Capture the cell that displays the provided text and extract its [X, Y] central coordinate. 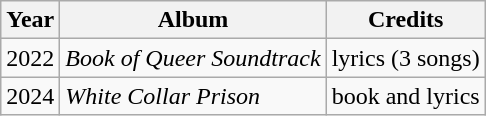
Credits [406, 20]
lyrics (3 songs) [406, 58]
Year [30, 20]
Album [193, 20]
2024 [30, 96]
Book of Queer Soundtrack [193, 58]
White Collar Prison [193, 96]
book and lyrics [406, 96]
2022 [30, 58]
